Return the (x, y) coordinate for the center point of the cell that contains the specified text.  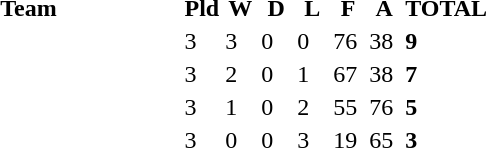
55 (348, 107)
67 (348, 74)
